Pinpoint the cell where the given text exists, returning its (X, Y) midpoint coordinate. 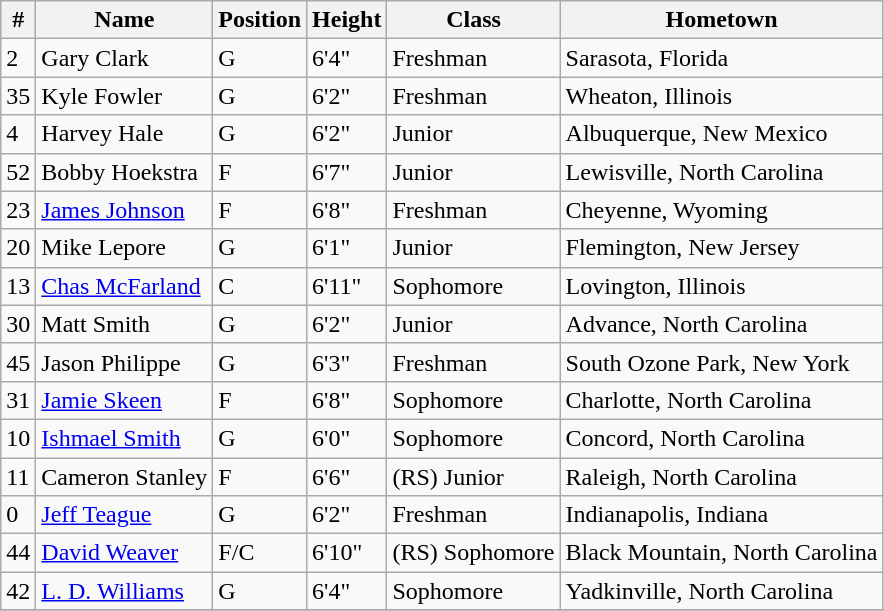
David Weaver (124, 553)
Matt Smith (124, 324)
Bobby Hoekstra (124, 172)
Mike Lepore (124, 248)
45 (18, 362)
C (260, 286)
Kyle Fowler (124, 96)
Sarasota, Florida (722, 58)
11 (18, 477)
6'7" (347, 172)
Raleigh, North Carolina (722, 477)
4 (18, 134)
Jeff Teague (124, 515)
F/C (260, 553)
Albuquerque, New Mexico (722, 134)
20 (18, 248)
Wheaton, Illinois (722, 96)
6'11" (347, 286)
6'0" (347, 438)
Flemington, New Jersey (722, 248)
Jason Philippe (124, 362)
James Johnson (124, 210)
Concord, North Carolina (722, 438)
35 (18, 96)
6'6" (347, 477)
6'10" (347, 553)
Hometown (722, 20)
Lewisville, North Carolina (722, 172)
Cameron Stanley (124, 477)
Harvey Hale (124, 134)
(RS) Junior (474, 477)
Position (260, 20)
Jamie Skeen (124, 400)
L. D. Williams (124, 591)
# (18, 20)
13 (18, 286)
Class (474, 20)
42 (18, 591)
Black Mountain, North Carolina (722, 553)
44 (18, 553)
10 (18, 438)
Name (124, 20)
31 (18, 400)
Advance, North Carolina (722, 324)
6'3" (347, 362)
Cheyenne, Wyoming (722, 210)
South Ozone Park, New York (722, 362)
(RS) Sophomore (474, 553)
Yadkinville, North Carolina (722, 591)
Charlotte, North Carolina (722, 400)
23 (18, 210)
Gary Clark (124, 58)
Chas McFarland (124, 286)
52 (18, 172)
Indianapolis, Indiana (722, 515)
30 (18, 324)
Lovington, Illinois (722, 286)
Height (347, 20)
Ishmael Smith (124, 438)
0 (18, 515)
2 (18, 58)
6'1" (347, 248)
